Locate the cell with the specified text and output its (x, y) center coordinate. 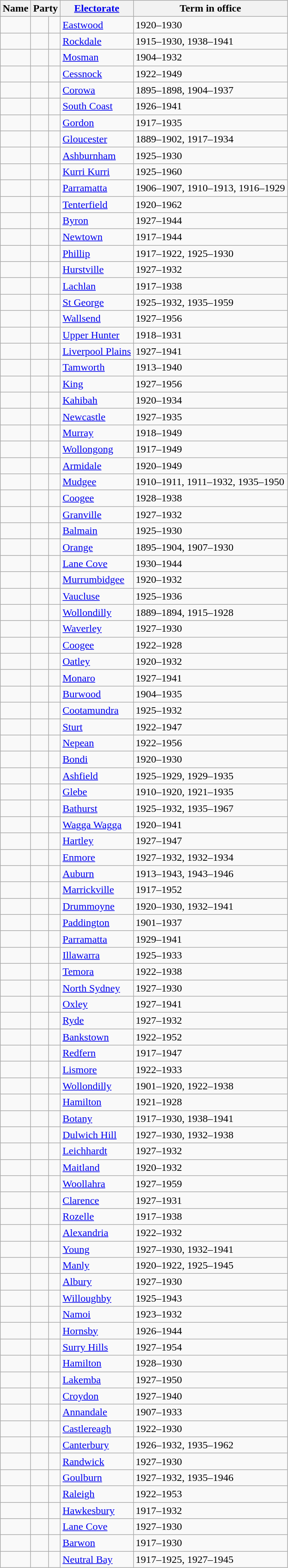
1906–1907, 1910–1913, 1916–1929 (210, 188)
1927–1944 (210, 221)
1927–1932, 1935–1946 (210, 1478)
Name (15, 9)
Lachlan (97, 286)
Temora (97, 971)
Corowa (97, 90)
1889–1894, 1915–1928 (210, 612)
1917–1925, 1927–1945 (210, 1559)
1922–1947 (210, 727)
1927–1940 (210, 1396)
Oxley (97, 1004)
1920–1922, 1925–1945 (210, 1266)
1927–1930, 1932–1941 (210, 1249)
1917–1949 (210, 449)
Wollongong (97, 449)
Wallsend (97, 319)
1927–1932, 1932–1934 (210, 857)
Namoi (97, 1315)
Phillip (97, 253)
Vaucluse (97, 596)
Young (97, 1249)
Goulburn (97, 1478)
1929–1941 (210, 939)
Cootamundra (97, 710)
Tenterfield (97, 205)
1904–1932 (210, 57)
Monaro (97, 678)
1927–1959 (210, 1184)
Barwon (97, 1543)
1917–1947 (210, 1053)
1922–1930 (210, 1429)
Drummoyne (97, 906)
1926–1944 (210, 1331)
Bathurst (97, 808)
1927–1931 (210, 1200)
1925–1933 (210, 955)
Rockdale (97, 41)
Murray (97, 433)
1927–1950 (210, 1380)
Granville (97, 515)
1920–1934 (210, 400)
1913–1940 (210, 368)
1922–1949 (210, 74)
1907–1933 (210, 1412)
Term in office (210, 9)
1920–1930, 1932–1941 (210, 906)
Kahibah (97, 400)
Randwick (97, 1461)
Castlereagh (97, 1429)
King (97, 384)
1925–1932, 1935–1967 (210, 808)
1927–1954 (210, 1347)
Raleigh (97, 1494)
Ryde (97, 1021)
1889–1902, 1917–1934 (210, 139)
Redfern (97, 1053)
Rozelle (97, 1216)
Wagga Wagga (97, 825)
1922–1953 (210, 1494)
1917–1944 (210, 237)
Newcastle (97, 416)
1913–1943, 1943–1946 (210, 874)
Leichhardt (97, 1151)
Electorate (97, 9)
Hartley (97, 841)
Annandale (97, 1412)
1926–1932, 1935–1962 (210, 1445)
1917–1932 (210, 1510)
Illawarra (97, 955)
Tamworth (97, 368)
Cessnock (97, 74)
Nepean (97, 743)
1917–1930, 1938–1941 (210, 1119)
Upper Hunter (97, 335)
1895–1904, 1907–1930 (210, 547)
1920–1941 (210, 825)
1901–1920, 1922–1938 (210, 1086)
1917–1922, 1925–1930 (210, 253)
South Coast (97, 106)
1895–1898, 1904–1937 (210, 90)
Albury (97, 1282)
1925–1943 (210, 1298)
Byron (97, 221)
Bankstown (97, 1037)
Waverley (97, 629)
1921–1928 (210, 1102)
Maitland (97, 1167)
1928–1938 (210, 498)
Alexandria (97, 1233)
Lismore (97, 1070)
1925–1932, 1935–1959 (210, 302)
Orange (97, 547)
1920–1949 (210, 465)
1901–1937 (210, 923)
Liverpool Plains (97, 351)
1910–1911, 1911–1932, 1935–1950 (210, 482)
1915–1930, 1938–1941 (210, 41)
Glebe (97, 792)
1922–1956 (210, 743)
Clarence (97, 1200)
Croydon (97, 1396)
Canterbury (97, 1445)
Mudgee (97, 482)
1922–1933 (210, 1070)
Sturt (97, 727)
Ashburnham (97, 155)
Armidale (97, 465)
1925–1960 (210, 172)
Kurri Kurri (97, 172)
1922–1928 (210, 645)
Auburn (97, 874)
1927–1930, 1932–1938 (210, 1135)
Lakemba (97, 1380)
1925–1929, 1929–1935 (210, 776)
1927–1947 (210, 841)
1928–1930 (210, 1363)
Ashfield (97, 776)
Party (45, 9)
1917–1930 (210, 1543)
1930–1944 (210, 564)
Paddington (97, 923)
Newtown (97, 237)
St George (97, 302)
Oatley (97, 661)
1923–1932 (210, 1315)
Enmore (97, 857)
Murrumbidgee (97, 580)
1922–1932 (210, 1233)
Marrickville (97, 890)
North Sydney (97, 988)
1918–1949 (210, 433)
Mosman (97, 57)
Hurstville (97, 270)
1918–1931 (210, 335)
Woollahra (97, 1184)
Balmain (97, 531)
Surry Hills (97, 1347)
Bondi (97, 760)
1910–1920, 1921–1935 (210, 792)
Manly (97, 1266)
Neutral Bay (97, 1559)
1917–1952 (210, 890)
Dulwich Hill (97, 1135)
1904–1935 (210, 694)
Burwood (97, 694)
Hawkesbury (97, 1510)
1927–1935 (210, 416)
1922–1938 (210, 971)
1926–1941 (210, 106)
Willoughby (97, 1298)
Gloucester (97, 139)
Eastwood (97, 25)
1925–1932 (210, 710)
1920–1962 (210, 205)
Gordon (97, 123)
1925–1936 (210, 596)
1922–1952 (210, 1037)
Botany (97, 1119)
1917–1935 (210, 123)
Hornsby (97, 1331)
